Identify which cell holds the provided text, then report its [X, Y] central coordinate. 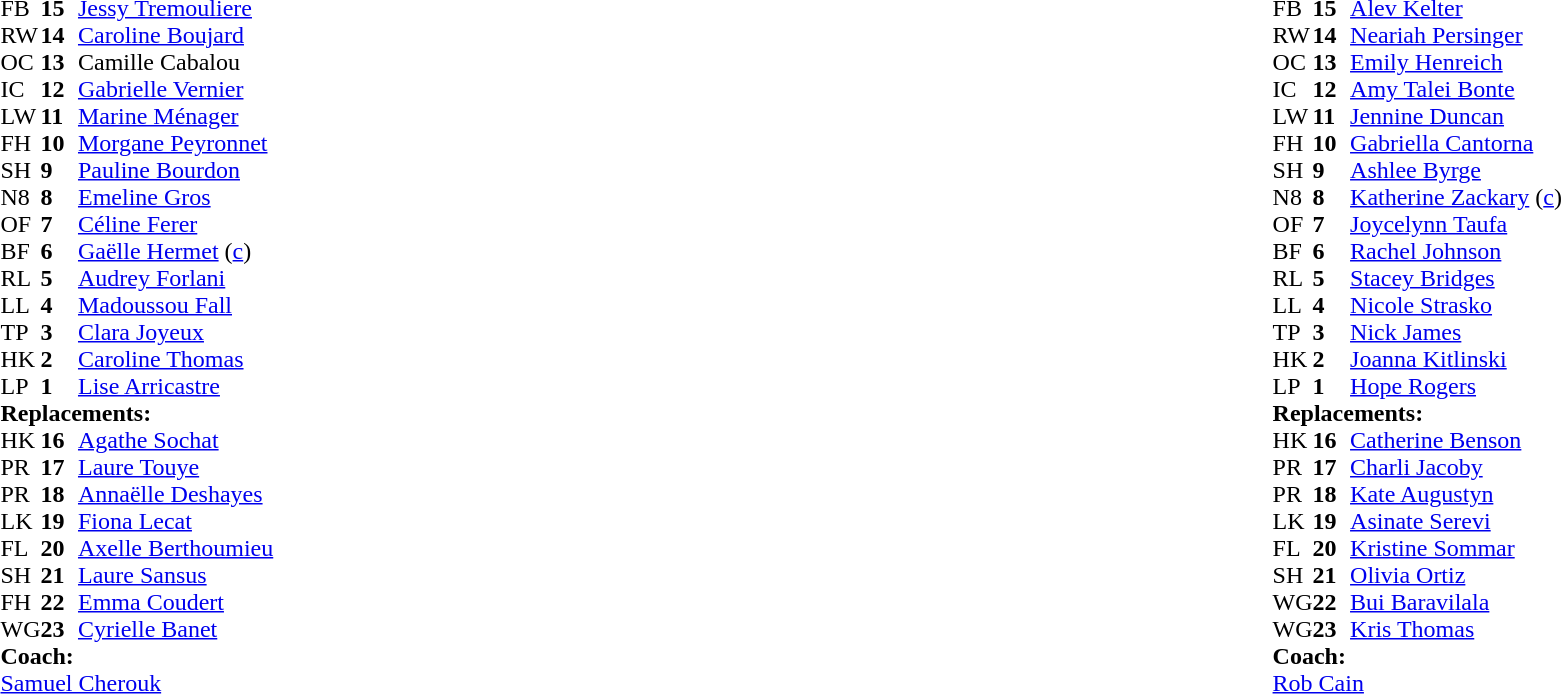
Pauline Bourdon [176, 170]
Fiona Lecat [176, 522]
Axelle Berthoumieu [176, 548]
Coach: [136, 656]
Emma Coudert [176, 602]
Emeline Gros [176, 198]
Clara Joyeux [176, 332]
Replacements: [136, 414]
Agathe Sochat [176, 440]
Caroline Boujard [176, 36]
Laure Sansus [176, 576]
Céline Ferer [176, 224]
Gaëlle Hermet (c) [176, 252]
Laure Touye [176, 468]
Caroline Thomas [176, 360]
Morgane Peyronnet [176, 144]
Annaëlle Deshayes [176, 494]
Madoussou Fall [176, 306]
Cyrielle Banet [176, 630]
Gabrielle Vernier [176, 90]
Lise Arricastre [176, 386]
Audrey Forlani [176, 278]
Camille Cabalou [176, 62]
Marine Ménager [176, 116]
